Pinpoint the cell where the given text exists, returning its [x, y] midpoint coordinate. 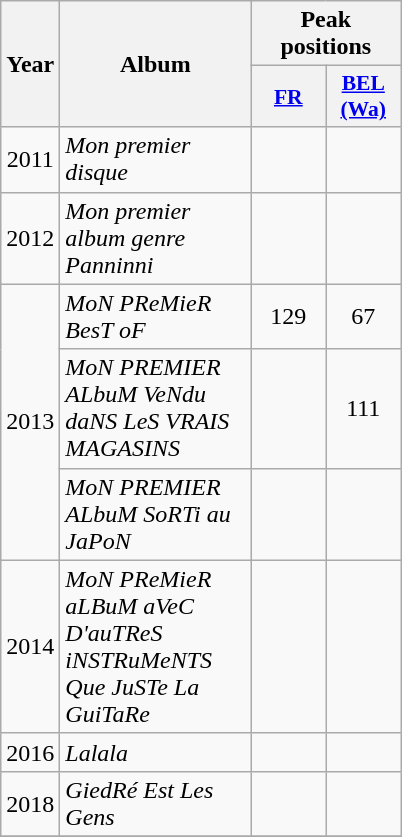
2016 [30, 752]
MoN PREMIER ALbuM VeNdu daNS LeS VRAIS MAGASINS [156, 408]
MoN PREMIER ALbuM SoRTi au JaPoN [156, 514]
Album [156, 64]
MoN PReMieR aLBuM aVeC D'auTReS iNSTRuMeNTS Que JuSTe La GuiTaRe [156, 646]
Peak positions [326, 34]
2013 [30, 422]
Year [30, 64]
Mon premier disque [156, 160]
Lalala [156, 752]
2011 [30, 160]
129 [288, 316]
2012 [30, 238]
GiedRé Est Les Gens [156, 804]
FR [288, 96]
111 [364, 408]
BEL (Wa) [364, 96]
2018 [30, 804]
2014 [30, 646]
MoN PReMieR BesT oF [156, 316]
Mon premier album genre Panninni [156, 238]
67 [364, 316]
